Scan for the cell matching the given text and deliver its [x, y] coordinate at center. 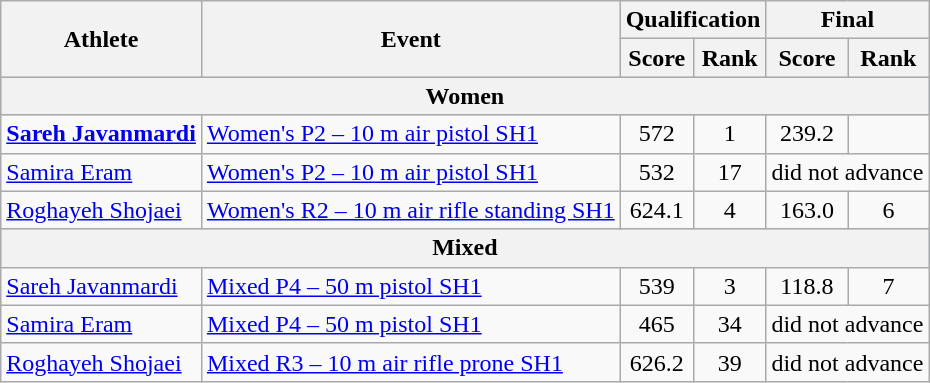
Women's R2 – 10 m air rifle standing SH1 [410, 210]
34 [729, 324]
624.1 [656, 210]
4 [729, 210]
Event [410, 39]
465 [656, 324]
Athlete [102, 39]
532 [656, 172]
572 [656, 134]
626.2 [656, 362]
7 [888, 286]
39 [729, 362]
Women [465, 96]
118.8 [807, 286]
17 [729, 172]
6 [888, 210]
3 [729, 286]
Mixed R3 – 10 m air rifle prone SH1 [410, 362]
1 [729, 134]
539 [656, 286]
163.0 [807, 210]
239.2 [807, 134]
Mixed [465, 248]
Final [848, 20]
Qualification [693, 20]
